Output the (X, Y) coordinate of the center of the cell containing the given text.  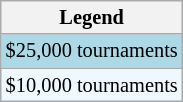
$25,000 tournaments (92, 51)
Legend (92, 17)
$10,000 tournaments (92, 85)
